Determine the [X, Y] coordinate at the center of the cell enclosing the given text.  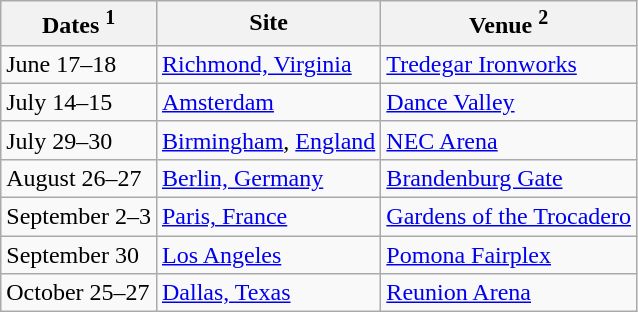
Amsterdam [268, 102]
Dance Valley [509, 102]
September 30 [79, 255]
Dallas, Texas [268, 293]
NEC Arena [509, 140]
Pomona Fairplex [509, 255]
Tredegar Ironworks [509, 64]
July 14–15 [79, 102]
July 29–30 [79, 140]
Venue 2 [509, 24]
Site [268, 24]
Reunion Arena [509, 293]
August 26–27 [79, 178]
Dates 1 [79, 24]
Paris, France [268, 217]
June 17–18 [79, 64]
Berlin, Germany [268, 178]
Richmond, Virginia [268, 64]
Brandenburg Gate [509, 178]
September 2–3 [79, 217]
Gardens of the Trocadero [509, 217]
Birmingham, England [268, 140]
October 25–27 [79, 293]
Los Angeles [268, 255]
